For the text-containing cell, return its midpoint in [x, y] coordinate format. 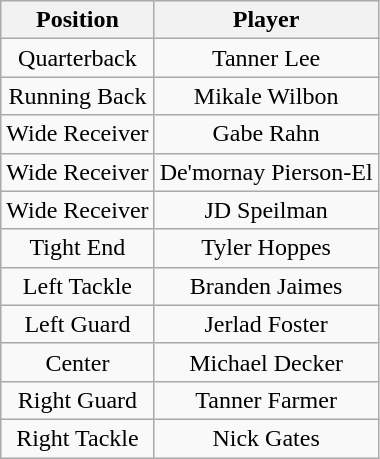
Center [78, 362]
Tyler Hoppes [266, 248]
Running Back [78, 96]
Gabe Rahn [266, 134]
Position [78, 20]
Tanner Lee [266, 58]
Branden Jaimes [266, 286]
Tanner Farmer [266, 400]
Player [266, 20]
Left Tackle [78, 286]
JD Speilman [266, 210]
Left Guard [78, 324]
De'mornay Pierson-El [266, 172]
Quarterback [78, 58]
Nick Gates [266, 438]
Right Tackle [78, 438]
Jerlad Foster [266, 324]
Michael Decker [266, 362]
Tight End [78, 248]
Mikale Wilbon [266, 96]
Right Guard [78, 400]
